Provide the [X, Y] coordinate of the cell's center where the given text is located.  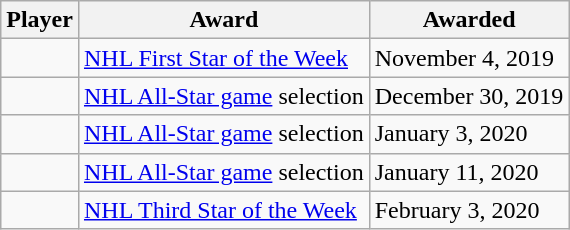
NHL Third Star of the Week [224, 210]
December 30, 2019 [469, 96]
Player [40, 20]
February 3, 2020 [469, 210]
Award [224, 20]
January 3, 2020 [469, 134]
NHL First Star of the Week [224, 58]
Awarded [469, 20]
January 11, 2020 [469, 172]
November 4, 2019 [469, 58]
